Search for the cell housing the specified text and yield its [x, y] center coordinate. 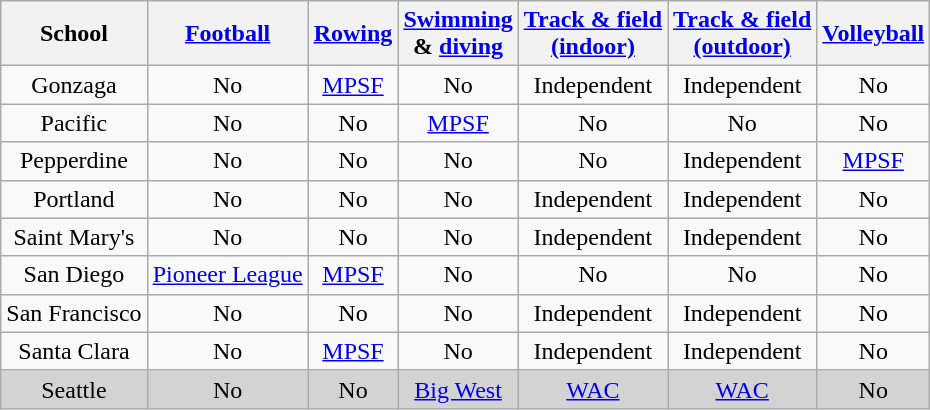
Rowing [353, 34]
Track & field (outdoor) [742, 34]
Portland [74, 199]
San Francisco [74, 313]
Saint Mary's [74, 237]
Volleyball [874, 34]
Big West [458, 389]
School [74, 34]
Pacific [74, 123]
Seattle [74, 389]
Pioneer League [228, 275]
Santa Clara [74, 351]
Track & field (indoor) [592, 34]
Gonzaga [74, 85]
Football [228, 34]
San Diego [74, 275]
Pepperdine [74, 161]
Swimming & diving [458, 34]
